Extract the (x, y) coordinate from the center of the cell holding the provided text.  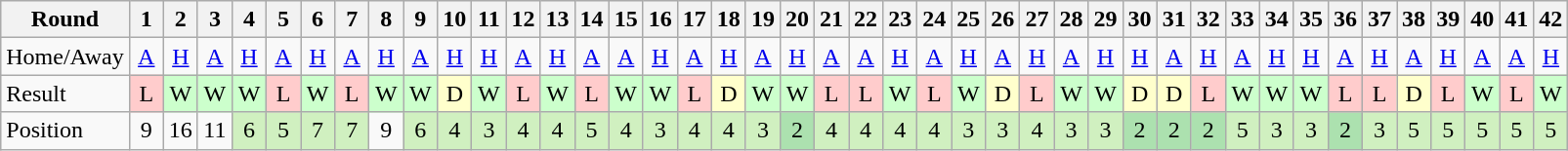
12 (524, 19)
17 (694, 19)
34 (1276, 19)
20 (797, 19)
39 (1448, 19)
31 (1174, 19)
40 (1483, 19)
1 (147, 19)
Home/Away (65, 57)
8 (387, 19)
38 (1415, 19)
14 (592, 19)
32 (1208, 19)
18 (729, 19)
21 (832, 19)
Round (65, 19)
26 (1002, 19)
27 (1038, 19)
41 (1516, 19)
30 (1139, 19)
15 (625, 19)
37 (1379, 19)
Position (65, 131)
25 (969, 19)
29 (1106, 19)
24 (934, 19)
19 (762, 19)
23 (901, 19)
10 (455, 19)
33 (1243, 19)
42 (1551, 19)
28 (1071, 19)
Result (65, 94)
13 (557, 19)
35 (1311, 19)
36 (1344, 19)
22 (866, 19)
